For the text-containing cell, return its midpoint in (X, Y) coordinate format. 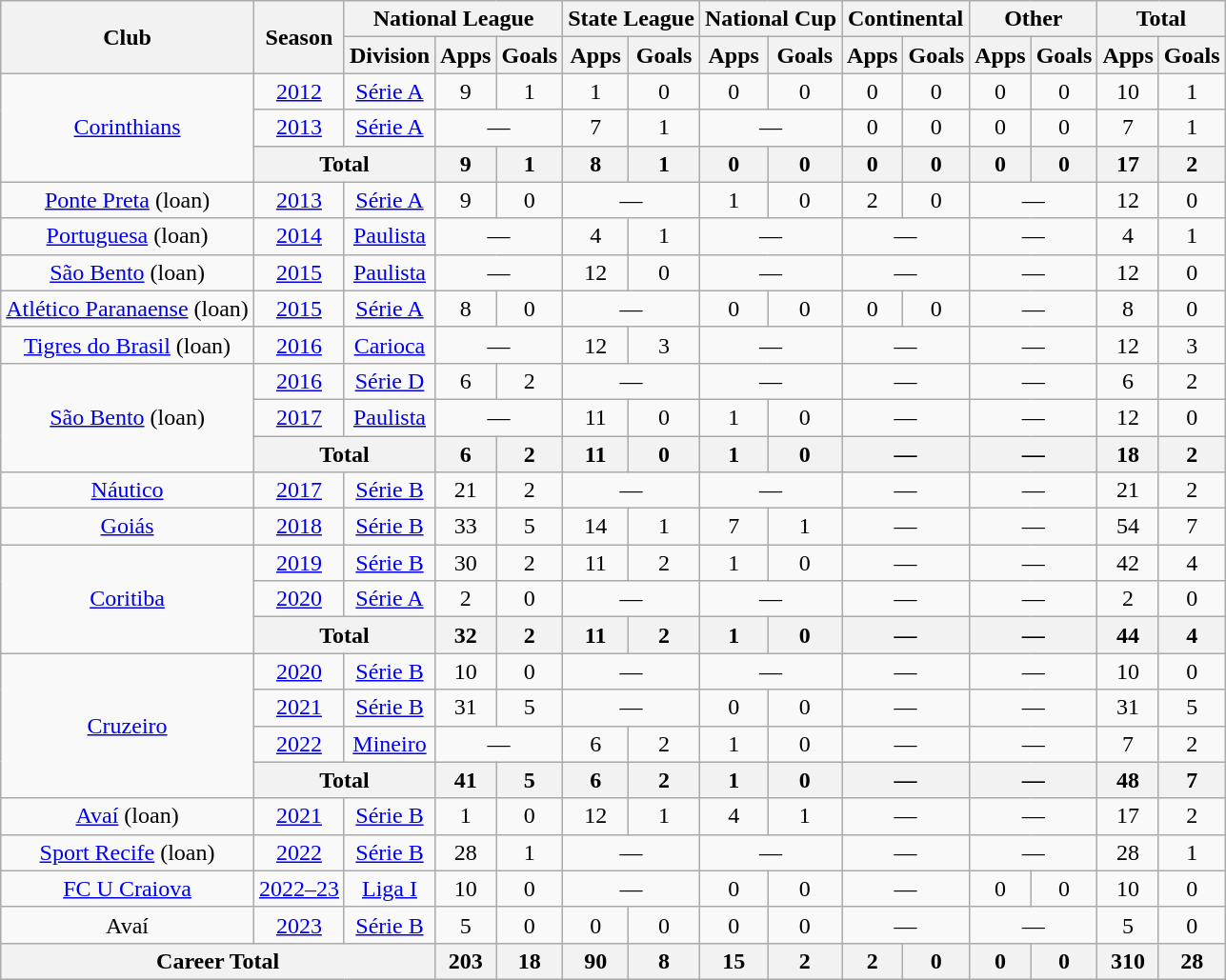
2023 (299, 925)
2018 (299, 527)
Career Total (218, 961)
State League (632, 19)
2012 (299, 91)
203 (466, 961)
14 (596, 527)
15 (734, 961)
Avaí (loan) (128, 816)
Sport Recife (loan) (128, 852)
Atlético Paranaense (loan) (128, 309)
2022–23 (299, 889)
41 (466, 780)
Liga I (389, 889)
Other (1034, 19)
33 (466, 527)
Tigres do Brasil (loan) (128, 345)
Cruzeiro (128, 726)
44 (1128, 635)
32 (466, 635)
National League (453, 19)
48 (1128, 780)
Coritiba (128, 599)
310 (1128, 961)
54 (1128, 527)
Náutico (128, 490)
30 (466, 563)
Portuguesa (loan) (128, 236)
Mineiro (389, 744)
Corinthians (128, 128)
Carioca (389, 345)
42 (1128, 563)
2014 (299, 236)
Continental (906, 19)
Goiás (128, 527)
2019 (299, 563)
Division (389, 55)
Ponte Preta (loan) (128, 200)
FC U Craiova (128, 889)
90 (596, 961)
Season (299, 37)
Série D (389, 381)
Club (128, 37)
Avaí (128, 925)
National Cup (770, 19)
